Output the [x, y] coordinate of the center of the cell containing the given text.  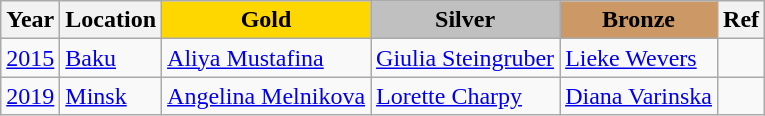
Diana Varinska [639, 96]
Silver [466, 20]
Location [111, 20]
Baku [111, 58]
Bronze [639, 20]
Lieke Wevers [639, 58]
Ref [742, 20]
2019 [30, 96]
Giulia Steingruber [466, 58]
Minsk [111, 96]
2015 [30, 58]
Gold [266, 20]
Year [30, 20]
Angelina Melnikova [266, 96]
Aliya Mustafina [266, 58]
Lorette Charpy [466, 96]
